Detect which cell encompasses the target text, then output its (X, Y) center coordinate. 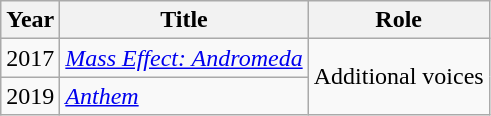
Role (398, 20)
2019 (30, 96)
Title (184, 20)
Year (30, 20)
Additional voices (398, 77)
2017 (30, 58)
Anthem (184, 96)
Mass Effect: Andromeda (184, 58)
